Capture the cell that displays the provided text and extract its (X, Y) central coordinate. 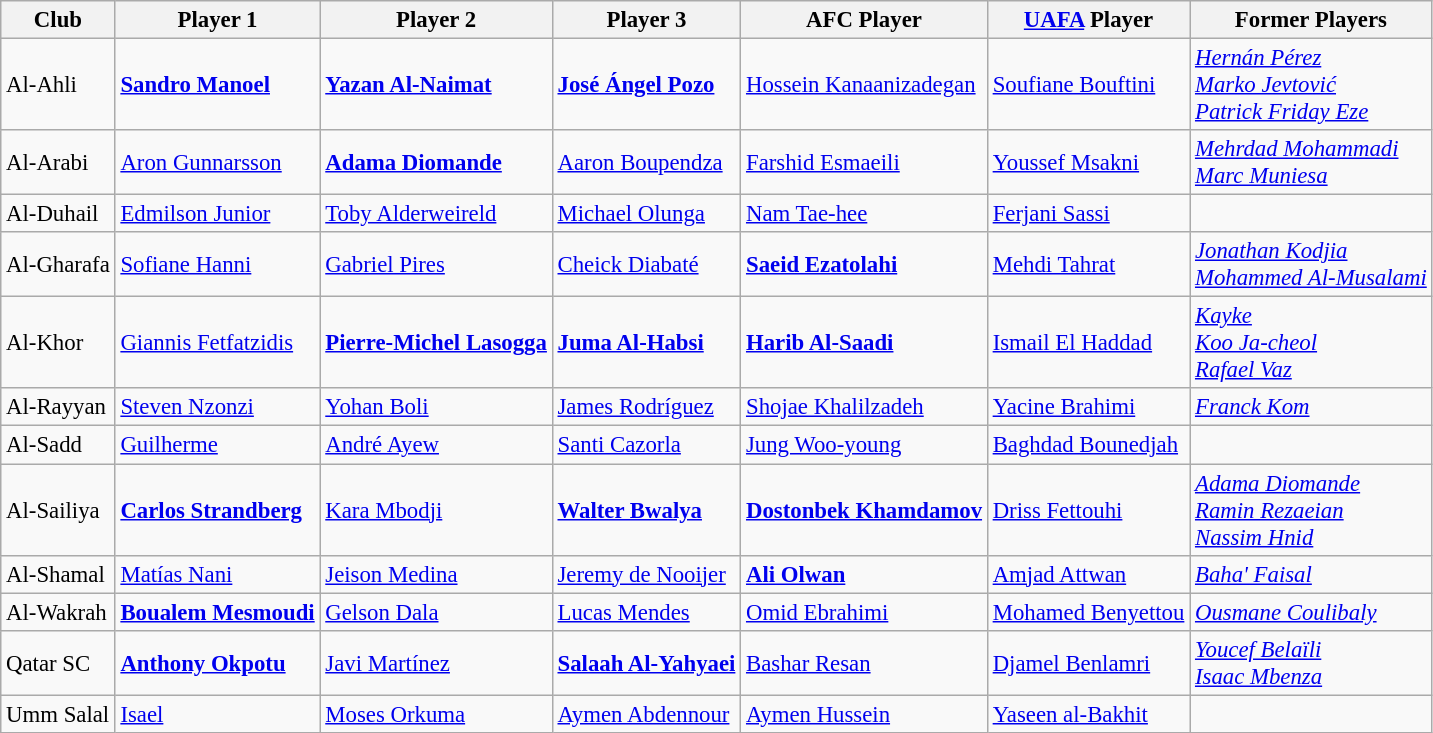
Guilherme (218, 445)
Ousmane Coulibaly (1311, 612)
Ali Olwan (864, 574)
Amjad Attwan (1088, 574)
Qatar SC (58, 662)
José Ángel Pozo (646, 85)
Pierre-Michel Lasogga (436, 343)
Moses Orkuma (436, 714)
Ferjani Sassi (1088, 214)
Aron Gunnarsson (218, 162)
Salaah Al-Yahyaei (646, 662)
Al-Arabi (58, 162)
Steven Nzonzi (218, 407)
Nam Tae-hee (864, 214)
Anthony Okpotu (218, 662)
Baha' Faisal (1311, 574)
Lucas Mendes (646, 612)
Mohamed Benyettou (1088, 612)
Yacine Brahimi (1088, 407)
Youssef Msakni (1088, 162)
James Rodríguez (646, 407)
Jeremy de Nooijer (646, 574)
AFC Player (864, 20)
Aymen Abdennour (646, 714)
Ismail El Haddad (1088, 343)
Gelson Dala (436, 612)
Farshid Esmaeili (864, 162)
Mehrdad Mohammadi Marc Muniesa (1311, 162)
Juma Al-Habsi (646, 343)
Hernán Pérez Marko Jevtović Patrick Friday Eze (1311, 85)
Saeid Ezatolahi (864, 264)
Gabriel Pires (436, 264)
Aaron Boupendza (646, 162)
Dostonbek Khamdamov (864, 510)
Cheick Diabaté (646, 264)
Youcef Belaïli Isaac Mbenza (1311, 662)
Sandro Manoel (218, 85)
Kara Mbodji (436, 510)
Walter Bwalya (646, 510)
Yaseen al-Bakhit (1088, 714)
Player 3 (646, 20)
Former Players (1311, 20)
Carlos Strandberg (218, 510)
Jeison Medina (436, 574)
Al-Ahli (58, 85)
Club (58, 20)
Player 2 (436, 20)
Michael Olunga (646, 214)
Yazan Al-Naimat (436, 85)
Bashar Resan (864, 662)
Aymen Hussein (864, 714)
Player 1 (218, 20)
Al-Sailiya (58, 510)
Driss Fettouhi (1088, 510)
Omid Ebrahimi (864, 612)
Mehdi Tahrat (1088, 264)
Al-Sadd (58, 445)
Al-Gharafa (58, 264)
Boualem Mesmoudi (218, 612)
Umm Salal (58, 714)
Harib Al-Saadi (864, 343)
Matías Nani (218, 574)
Djamel Benlamri (1088, 662)
Adama Diomande Ramin Rezaeian Nassim Hnid (1311, 510)
Hossein Kanaanizadegan (864, 85)
Al-Khor (58, 343)
Jonathan Kodjia Mohammed Al-Musalami (1311, 264)
Jung Woo-young (864, 445)
Franck Kom (1311, 407)
Yohan Boli (436, 407)
Al-Duhail (58, 214)
Baghdad Bounedjah (1088, 445)
Toby Alderweireld (436, 214)
Al-Rayyan (58, 407)
Sofiane Hanni (218, 264)
Shojae Khalilzadeh (864, 407)
UAFA Player (1088, 20)
Giannis Fetfatzidis (218, 343)
Edmilson Junior (218, 214)
Isael (218, 714)
Adama Diomande (436, 162)
Kayke Koo Ja-cheol Rafael Vaz (1311, 343)
Soufiane Bouftini (1088, 85)
André Ayew (436, 445)
Santi Cazorla (646, 445)
Al-Shamal (58, 574)
Javi Martínez (436, 662)
Al-Wakrah (58, 612)
